Extract the [x, y] coordinate from the center of the cell holding the provided text.  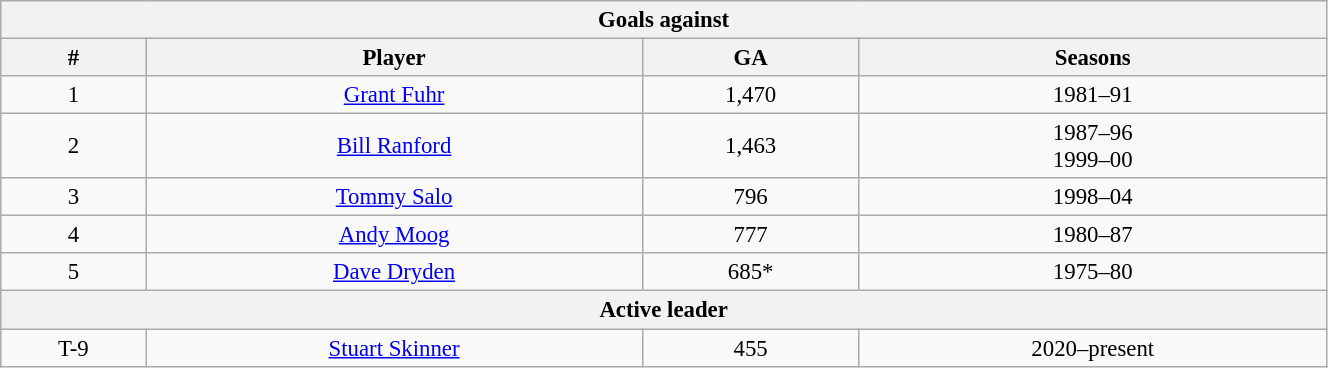
1980–87 [1092, 235]
2 [74, 146]
T-9 [74, 348]
Seasons [1092, 58]
1987–961999–00 [1092, 146]
3 [74, 197]
1998–04 [1092, 197]
Tommy Salo [394, 197]
Grant Fuhr [394, 95]
777 [750, 235]
1,470 [750, 95]
# [74, 58]
Active leader [664, 310]
Player [394, 58]
1981–91 [1092, 95]
1975–80 [1092, 273]
4 [74, 235]
796 [750, 197]
Stuart Skinner [394, 348]
685* [750, 273]
2020–present [1092, 348]
455 [750, 348]
GA [750, 58]
Bill Ranford [394, 146]
Andy Moog [394, 235]
1 [74, 95]
1,463 [750, 146]
Goals against [664, 20]
Dave Dryden [394, 273]
5 [74, 273]
